For the text-containing cell, return its midpoint in (X, Y) coordinate format. 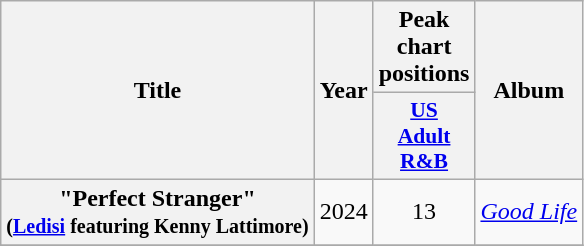
Album (529, 90)
Peak chart positions (424, 47)
"Perfect Stranger"(Ledisi featuring Kenny Lattimore) (158, 212)
2024 (344, 212)
Title (158, 90)
Good Life (529, 212)
13 (424, 212)
Year (344, 90)
USAdult R&B (424, 136)
